Provide the [X, Y] coordinate of the cell's center where the given text is located.  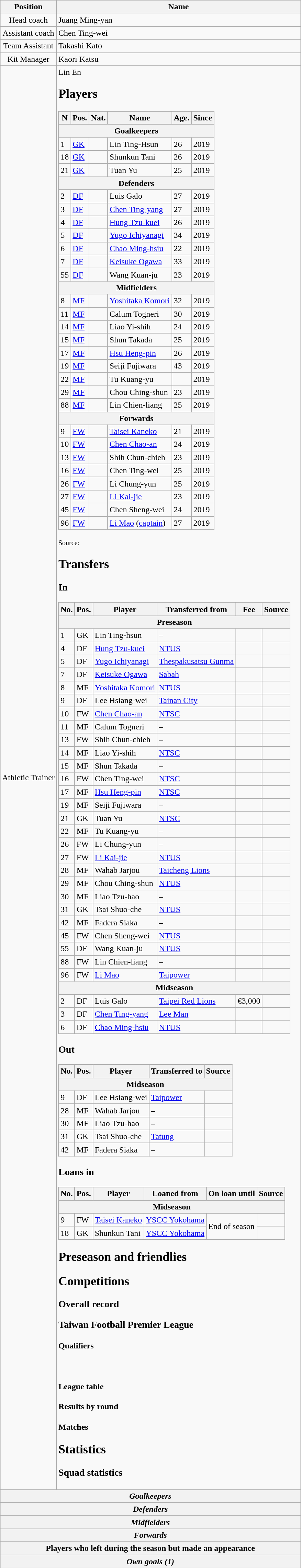
Transferred to [177, 1071]
Assistant coach [29, 33]
Since [203, 118]
Taicheng Lions [197, 870]
Lee Man [197, 1014]
32 [181, 301]
Athletic Trainer [29, 777]
Sabah [197, 675]
Preseason [175, 622]
Loaned from [175, 1194]
33 [181, 261]
Lin Ting-hsun [125, 635]
43 [181, 366]
End of season [232, 1226]
34 [181, 235]
Lin Ting-Hsun [140, 144]
Tatung [177, 1136]
Own goals (1) [150, 1561]
€3,000 [249, 1001]
Team Assistant [29, 46]
Transferred from [197, 609]
Thespakusatsu Gunma [197, 662]
Kit Manager [29, 59]
Head coach [29, 20]
Li Mao [125, 975]
Tainan City [197, 701]
Age. [181, 118]
N [65, 118]
Taipei Red Lions [197, 1001]
Position [29, 7]
On loan until [232, 1194]
Players who left during the season but made an appearance [150, 1548]
Nat. [98, 118]
Takashi Kato [178, 46]
Kaori Katsu [178, 59]
Fee [249, 609]
Li Mao (captain) [140, 523]
Juang Ming-yan [178, 20]
